Identify which cell holds the provided text, then report its (X, Y) central coordinate. 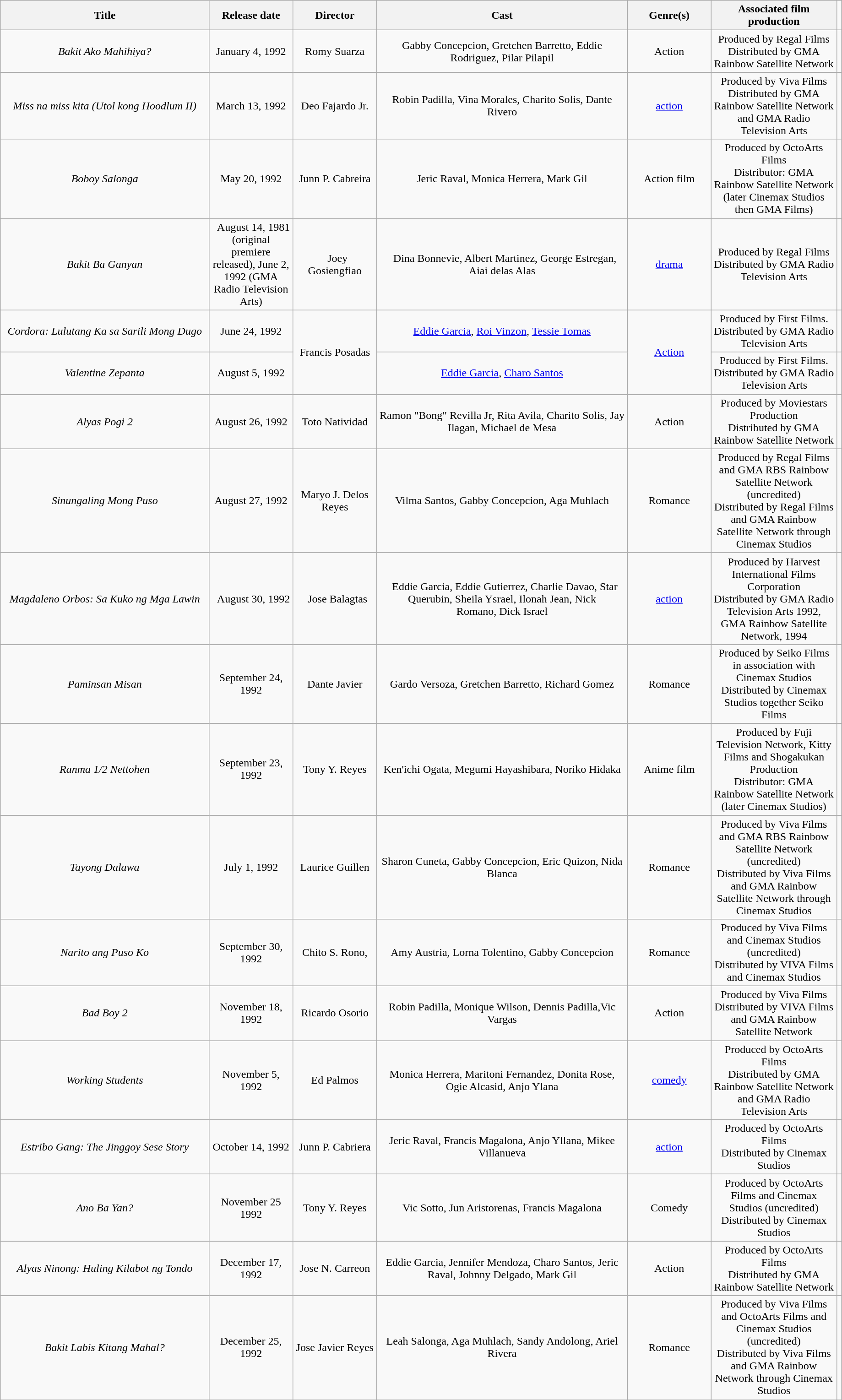
Cordora: Lulutang Ka sa Sarili Mong Dugo (105, 331)
August 5, 1992 (251, 373)
Sharon Cuneta, Gabby Concepcion, Eric Quizon, Nida Blanca (502, 867)
Chito S. Rono, (335, 953)
Produced by OctoArts FilmsDistributed by Cinemax Studios (774, 1147)
Jose Javier Reyes (335, 1348)
Robin Padilla, Monique Wilson, Dennis Padilla,Vic Vargas (502, 1014)
Produced by OctoArts FilmsDistributed by GMA Rainbow Satellite Network (774, 1268)
Produced by Regal FilmsDistributed by GMA Rainbow Satellite Network (774, 51)
Ricardo Osorio (335, 1014)
Jeric Raval, Monica Herrera, Mark Gil (502, 179)
Genre(s) (669, 16)
Dante Javier (335, 684)
August 26, 1992 (251, 421)
Deo Fajardo Jr. (335, 106)
Director (335, 16)
comedy (669, 1080)
Cast (502, 16)
Francis Posadas (335, 352)
Produced by Moviestars ProductionDistributed by GMA Rainbow Satellite Network (774, 421)
Eddie Garcia, Roi Vinzon, Tessie Tomas (502, 331)
Working Students (105, 1080)
Ano Ba Yan? (105, 1208)
Amy Austria, Lorna Tolentino, Gabby Concepcion (502, 953)
May 20, 1992 (251, 179)
Eddie Garcia, Charo Santos (502, 373)
Toto Natividad (335, 421)
Comedy (669, 1208)
Produced by OctoArts Films and Cinemax Studios (uncredited)Distributed by Cinemax Studios (774, 1208)
January 4, 1992 (251, 51)
Estribo Gang: The Jinggoy Sese Story (105, 1147)
Jose Balagtas (335, 598)
Ranma 1/2 Nettohen (105, 769)
Release date (251, 16)
Ken'ichi Ogata, Megumi Hayashibara, Noriko Hidaka (502, 769)
Tayong Dalawa (105, 867)
Joey Gosiengfiao (335, 264)
Maryo J. Delos Reyes (335, 501)
Bakit Ako Mahihiya? (105, 51)
Vic Sotto, Jun Aristorenas, Francis Magalona (502, 1208)
Title (105, 16)
Eddie Garcia, Eddie Gutierrez, Charlie Davao, Star Querubin, Sheila Ysrael, Ilonah Jean, Nick Romano, Dick Israel (502, 598)
Gardo Versoza, Gretchen Barretto, Richard Gomez (502, 684)
Alyas Pogi 2 (105, 421)
Bakit Labis Kitang Mahal? (105, 1348)
September 30, 1992 (251, 953)
September 23, 1992 (251, 769)
September 24, 1992 (251, 684)
August 27, 1992 (251, 501)
Robin Padilla, Vina Morales, Charito Solis, Dante Rivero (502, 106)
Dina Bonnevie, Albert Martinez, George Estregan, Aiai delas Alas (502, 264)
Associated film production (774, 16)
Produced by OctoArts FilmsDistributor: GMA Rainbow Satellite Network (later Cinemax Studios then GMA Films) (774, 179)
Junn P. Cabreira (335, 179)
Jose N. Carreon (335, 1268)
Jeric Raval, Francis Magalona, Anjo Yllana, Mikee Villanueva (502, 1147)
Produced by Viva Films and Cinemax Studios (uncredited)Distributed by VIVA Films and Cinemax Studios (774, 953)
August 30, 1992 (251, 598)
November 5, 1992 (251, 1080)
Miss na miss kita (Utol kong Hoodlum II) (105, 106)
December 17, 1992 (251, 1268)
drama (669, 264)
Laurice Guillen (335, 867)
Produced by Viva FilmsDistributed by GMA Rainbow Satellite Network and GMA Radio Television Arts (774, 106)
March 13, 1992 (251, 106)
December 25, 1992 (251, 1348)
Bad Boy 2 (105, 1014)
Romy Suarza (335, 51)
Monica Herrera, Maritoni Fernandez, Donita Rose, Ogie Alcasid, Anjo Ylana (502, 1080)
Produced by Fuji Television Network, Kitty Films and Shogakukan ProductionDistributor: GMA Rainbow Satellite Network (later Cinemax Studios) (774, 769)
November 25 1992 (251, 1208)
Leah Salonga, Aga Muhlach, Sandy Andolong, Ariel Rivera (502, 1348)
Anime film (669, 769)
Bakit Ba Ganyan (105, 264)
Ramon "Bong" Revilla Jr, Rita Avila, Charito Solis, Jay Ilagan, Michael de Mesa (502, 421)
Ed Palmos (335, 1080)
Produced by OctoArts FilmsDistributed by GMA Rainbow Satellite Network and GMA Radio Television Arts (774, 1080)
Gabby Concepcion, Gretchen Barretto, Eddie Rodriguez, Pilar Pilapil (502, 51)
June 24, 1992 (251, 331)
Magdaleno Orbos: Sa Kuko ng Mga Lawin (105, 598)
July 1, 1992 (251, 867)
Produced by Viva FilmsDistributed by VIVA Films and GMA Rainbow Satellite Network (774, 1014)
Produced by Regal FilmsDistributed by GMA Radio Television Arts (774, 264)
Eddie Garcia, Jennifer Mendoza, Charo Santos, Jeric Raval, Johnny Delgado, Mark Gil (502, 1268)
Vilma Santos, Gabby Concepcion, Aga Muhlach (502, 501)
Produced by Viva Films and OctoArts Films and Cinemax Studios (uncredited)Distributed by Viva Films and GMA Rainbow Network through Cinemax Studios (774, 1348)
Paminsan Misan (105, 684)
October 14, 1992 (251, 1147)
Produced by Seiko Films in association with Cinemax StudiosDistributed by Cinemax Studios together Seiko Films (774, 684)
August 14, 1981 (original premiere released), June 2, 1992 (GMA Radio Television Arts) (251, 264)
Produced by Harvest International Films CorporationDistributed by GMA Radio Television Arts 1992, GMA Rainbow Satellite Network, 1994 (774, 598)
Boboy Salonga (105, 179)
November 18, 1992 (251, 1014)
Narito ang Puso Ko (105, 953)
Alyas Ninong: Huling Kilabot ng Tondo (105, 1268)
Valentine Zepanta (105, 373)
Action film (669, 179)
Junn P. Cabriera (335, 1147)
Sinungaling Mong Puso (105, 501)
